For the text-containing cell, return its midpoint in [x, y] coordinate format. 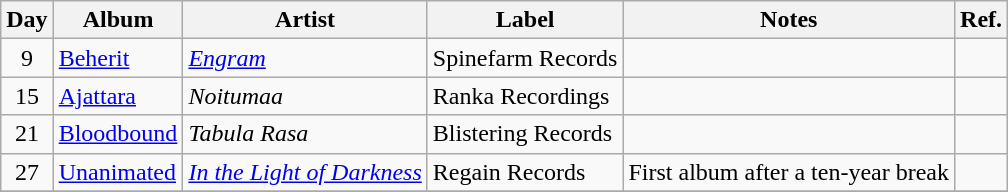
Artist [305, 20]
Day [27, 20]
Tabula Rasa [305, 134]
27 [27, 172]
Spinefarm Records [525, 58]
Label [525, 20]
21 [27, 134]
Noitumaa [305, 96]
9 [27, 58]
Album [118, 20]
Ranka Recordings [525, 96]
15 [27, 96]
Ref. [982, 20]
Engram [305, 58]
Ajattara [118, 96]
Notes [789, 20]
In the Light of Darkness [305, 172]
First album after a ten-year break [789, 172]
Bloodbound [118, 134]
Unanimated [118, 172]
Blistering Records [525, 134]
Beherit [118, 58]
Regain Records [525, 172]
